Extract the (X, Y) coordinate from the center of the cell holding the provided text.  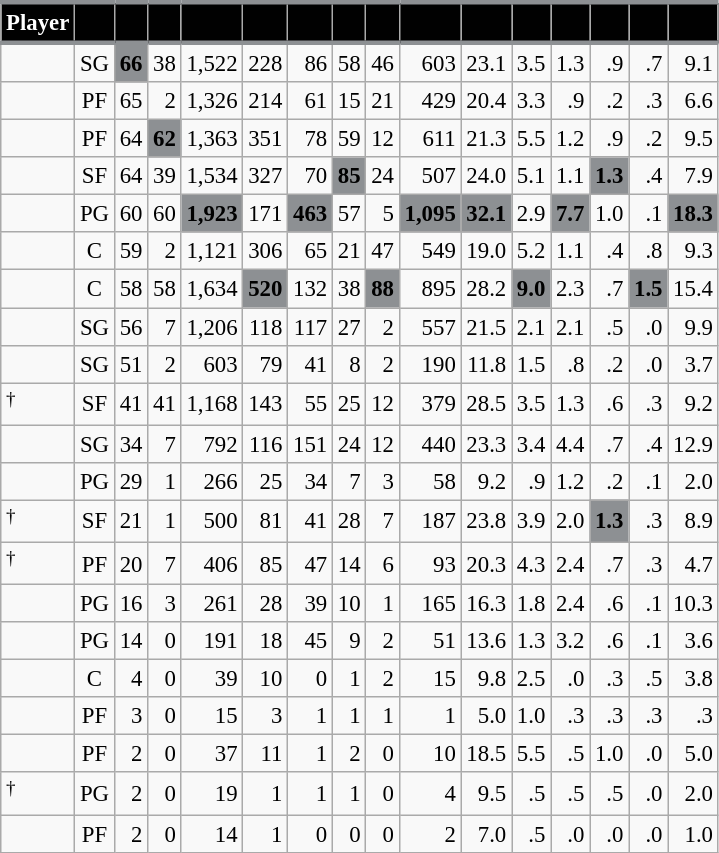
3.2 (570, 641)
463 (310, 214)
37 (212, 754)
6.6 (693, 101)
3.4 (532, 444)
7.9 (693, 176)
20 (130, 563)
93 (430, 563)
1,534 (212, 176)
21.5 (486, 327)
9.9 (693, 327)
1,634 (212, 289)
18.5 (486, 754)
55 (310, 404)
351 (266, 139)
7.0 (486, 834)
143 (266, 404)
1,121 (212, 251)
3.7 (693, 364)
214 (266, 101)
15.4 (693, 289)
62 (164, 139)
132 (310, 289)
27 (348, 327)
191 (212, 641)
Player (38, 22)
20.3 (486, 563)
440 (430, 444)
23.3 (486, 444)
66 (130, 62)
19.0 (486, 251)
3.9 (532, 521)
78 (310, 139)
21.3 (486, 139)
895 (430, 289)
1,923 (212, 214)
500 (212, 521)
20.4 (486, 101)
6 (382, 563)
28.5 (486, 404)
3.8 (693, 679)
9.8 (486, 679)
1,206 (212, 327)
1,168 (212, 404)
118 (266, 327)
11 (266, 754)
1,363 (212, 139)
379 (430, 404)
70 (310, 176)
228 (266, 62)
3.6 (693, 641)
792 (212, 444)
116 (266, 444)
406 (212, 563)
190 (430, 364)
86 (310, 62)
266 (212, 482)
1.8 (532, 604)
429 (430, 101)
1,326 (212, 101)
2.3 (570, 289)
24.0 (486, 176)
79 (266, 364)
23.8 (486, 521)
9.1 (693, 62)
2.5 (532, 679)
23.1 (486, 62)
18 (266, 641)
32.1 (486, 214)
549 (430, 251)
16.3 (486, 604)
57 (348, 214)
9.0 (532, 289)
5.1 (532, 176)
5 (382, 214)
4.4 (570, 444)
29 (130, 482)
5.2 (532, 251)
28.2 (486, 289)
12.9 (693, 444)
45 (310, 641)
9 (348, 641)
1,522 (212, 62)
16 (130, 604)
8.9 (693, 521)
3.3 (532, 101)
1,095 (430, 214)
2.9 (532, 214)
165 (430, 604)
117 (310, 327)
18.3 (693, 214)
187 (430, 521)
13.6 (486, 641)
171 (266, 214)
4.3 (532, 563)
557 (430, 327)
19 (212, 794)
261 (212, 604)
11.8 (486, 364)
151 (310, 444)
327 (266, 176)
4.7 (693, 563)
88 (382, 289)
56 (130, 327)
81 (266, 521)
9.3 (693, 251)
520 (266, 289)
507 (430, 176)
306 (266, 251)
611 (430, 139)
10.3 (693, 604)
46 (382, 62)
8 (348, 364)
7.7 (570, 214)
61 (310, 101)
